Pinpoint the cell where the given text exists, returning its [X, Y] midpoint coordinate. 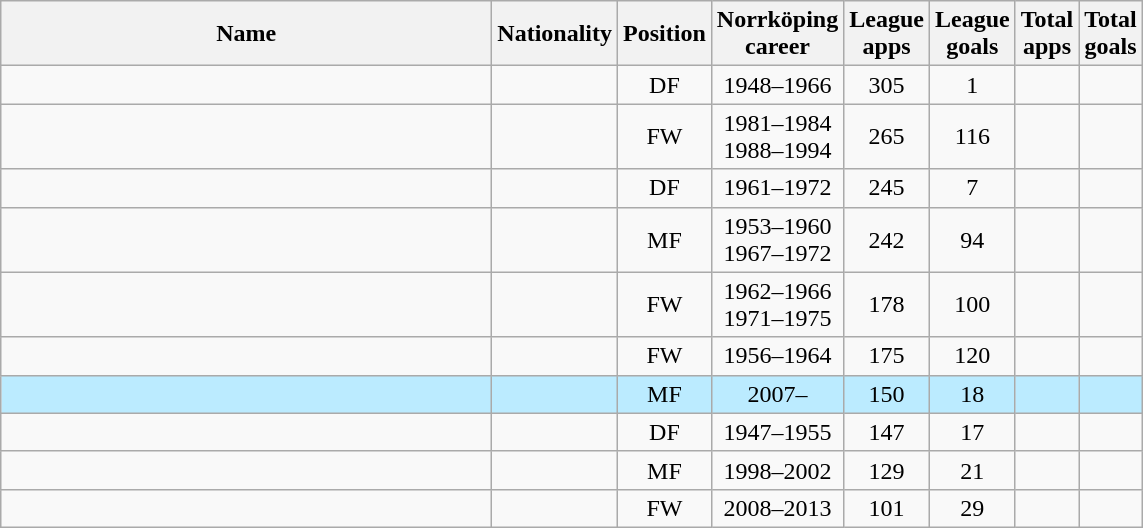
Position [665, 34]
18 [972, 394]
Norrköpingcareer [777, 34]
1962–19661971–1975 [777, 304]
2008–2013 [777, 508]
245 [887, 188]
1 [972, 85]
2007– [777, 394]
265 [887, 136]
21 [972, 470]
242 [887, 240]
1956–1964 [777, 356]
Totalapps [1047, 34]
129 [887, 470]
1961–1972 [777, 188]
150 [887, 394]
100 [972, 304]
Nationality [555, 34]
Leagueapps [887, 34]
305 [887, 85]
1947–1955 [777, 432]
178 [887, 304]
175 [887, 356]
147 [887, 432]
17 [972, 432]
116 [972, 136]
Name [246, 34]
29 [972, 508]
Leaguegoals [972, 34]
7 [972, 188]
1998–2002 [777, 470]
94 [972, 240]
1948–1966 [777, 85]
1953–19601967–1972 [777, 240]
101 [887, 508]
1981–19841988–1994 [777, 136]
Totalgoals [1111, 34]
120 [972, 356]
